Output the (x, y) coordinate of the center of the cell containing the given text.  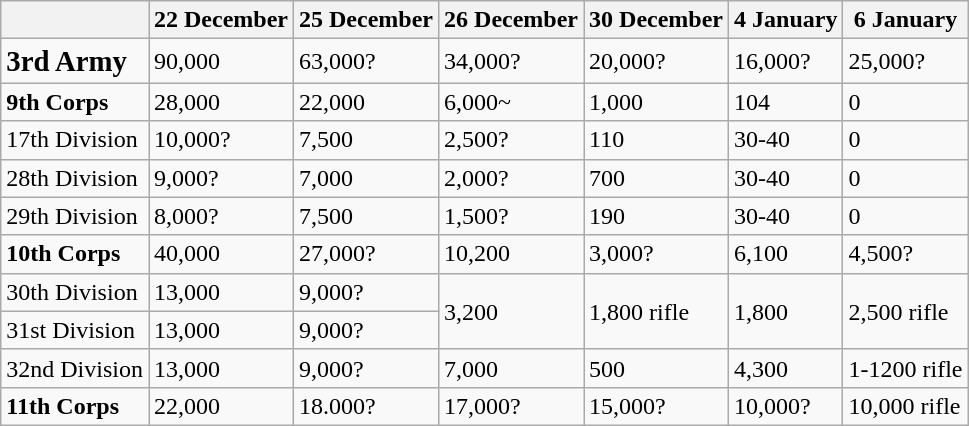
6,100 (786, 254)
4,300 (786, 368)
3rd Army (75, 61)
2,500? (512, 140)
1,500? (512, 216)
700 (656, 178)
4 January (786, 20)
28,000 (220, 102)
10,000 rifle (906, 406)
1,000 (656, 102)
34,000? (512, 61)
27,000? (366, 254)
4,500? (906, 254)
20,000? (656, 61)
15,000? (656, 406)
2,000? (512, 178)
63,000? (366, 61)
10,200 (512, 254)
9th Corps (75, 102)
500 (656, 368)
17th Division (75, 140)
25,000? (906, 61)
30th Division (75, 292)
6,000~ (512, 102)
190 (656, 216)
32nd Division (75, 368)
8,000? (220, 216)
1,800 (786, 311)
22 December (220, 20)
26 December (512, 20)
3,200 (512, 311)
110 (656, 140)
17,000? (512, 406)
18.000? (366, 406)
1-1200 rifle (906, 368)
29th Division (75, 216)
90,000 (220, 61)
40,000 (220, 254)
3,000? (656, 254)
6 January (906, 20)
1,800 rifle (656, 311)
16,000? (786, 61)
31st Division (75, 330)
10th Corps (75, 254)
2,500 rifle (906, 311)
28th Division (75, 178)
25 December (366, 20)
104 (786, 102)
30 December (656, 20)
11th Corps (75, 406)
